Return the (x, y) coordinate for the center point of the cell that contains the specified text.  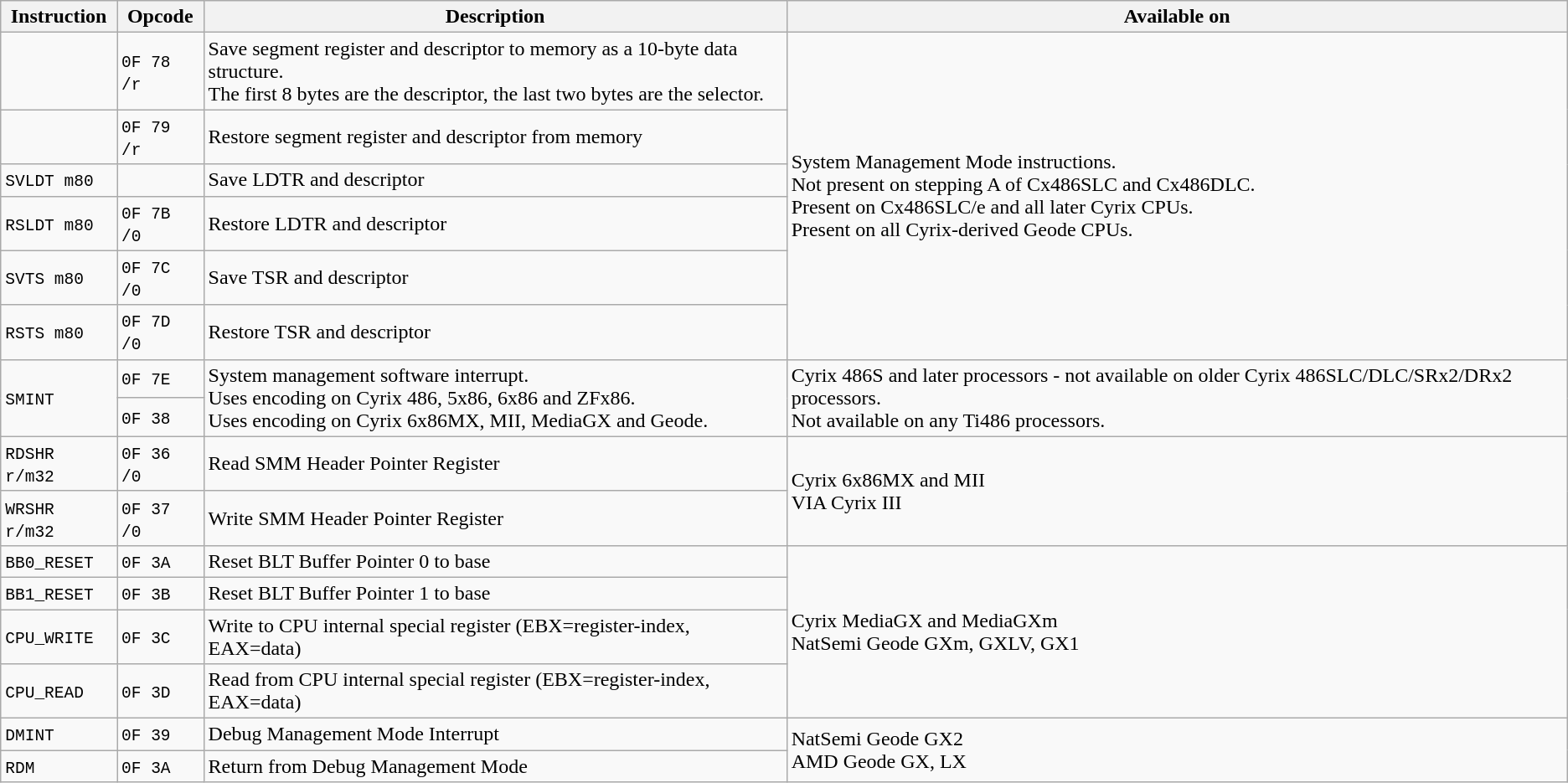
0F 3C (161, 636)
0F 3B (161, 593)
0F 79 /r (161, 137)
RDSHR r/m32 (59, 464)
Instruction (59, 17)
0F 36 /0 (161, 464)
NatSemi Geode GX2AMD Geode GX, LX (1177, 750)
Opcode (161, 17)
SMINT (59, 398)
Cyrix MediaGX and MediaGXmNatSemi Geode GXm, GXLV, GX1 (1177, 631)
WRSHR r/m32 (59, 518)
Debug Management Mode Interrupt (495, 734)
0F 7C /0 (161, 278)
Available on (1177, 17)
CPU_WRITE (59, 636)
Reset BLT Buffer Pointer 0 to base (495, 561)
Save TSR and descriptor (495, 278)
Save LDTR and descriptor (495, 180)
RSLDT m80 (59, 223)
System management software interrupt.Uses encoding on Cyrix 486, 5x86, 6x86 and ZFx86.Uses encoding on Cyrix 6x86MX, MII, MediaGX and Geode. (495, 398)
0F 37 /0 (161, 518)
Return from Debug Management Mode (495, 766)
CPU_READ (59, 692)
RSTS m80 (59, 332)
DMINT (59, 734)
RDM (59, 766)
0F 7E (161, 379)
0F 7B /0 (161, 223)
Write to CPU internal special register (EBX=register-index, EAX=data) (495, 636)
BB1_RESET (59, 593)
Write SMM Header Pointer Register (495, 518)
BB0_RESET (59, 561)
SVLDT m80 (59, 180)
Save segment register and descriptor to memory as a 10-byte data structure.The first 8 bytes are the descriptor, the last two bytes are the selector. (495, 71)
Restore segment register and descriptor from memory (495, 137)
Restore TSR and descriptor (495, 332)
Reset BLT Buffer Pointer 1 to base (495, 593)
0F 7D /0 (161, 332)
SVTS m80 (59, 278)
Description (495, 17)
Read from CPU internal special register (EBX=register-index, EAX=data) (495, 692)
Cyrix 486S and later processors - not available on older Cyrix 486SLC/DLC/SRx2/DRx2 processors.Not available on any Ti486 processors. (1177, 398)
Restore LDTR and descriptor (495, 223)
Cyrix 6x86MX and MIIVIA Cyrix III (1177, 491)
Read SMM Header Pointer Register (495, 464)
0F 3D (161, 692)
0F 39 (161, 734)
0F 78 /r (161, 71)
0F 38 (161, 417)
